Find where the given text appears and provide that cell's center as (x, y) coordinate. 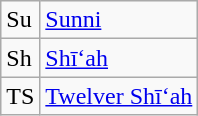
Sh (20, 58)
Sunni (119, 20)
Su (20, 20)
TS (20, 96)
Shī‘ah (119, 58)
Twelver Shī‘ah (119, 96)
